Extract the (x, y) coordinate from the center of the cell holding the provided text.  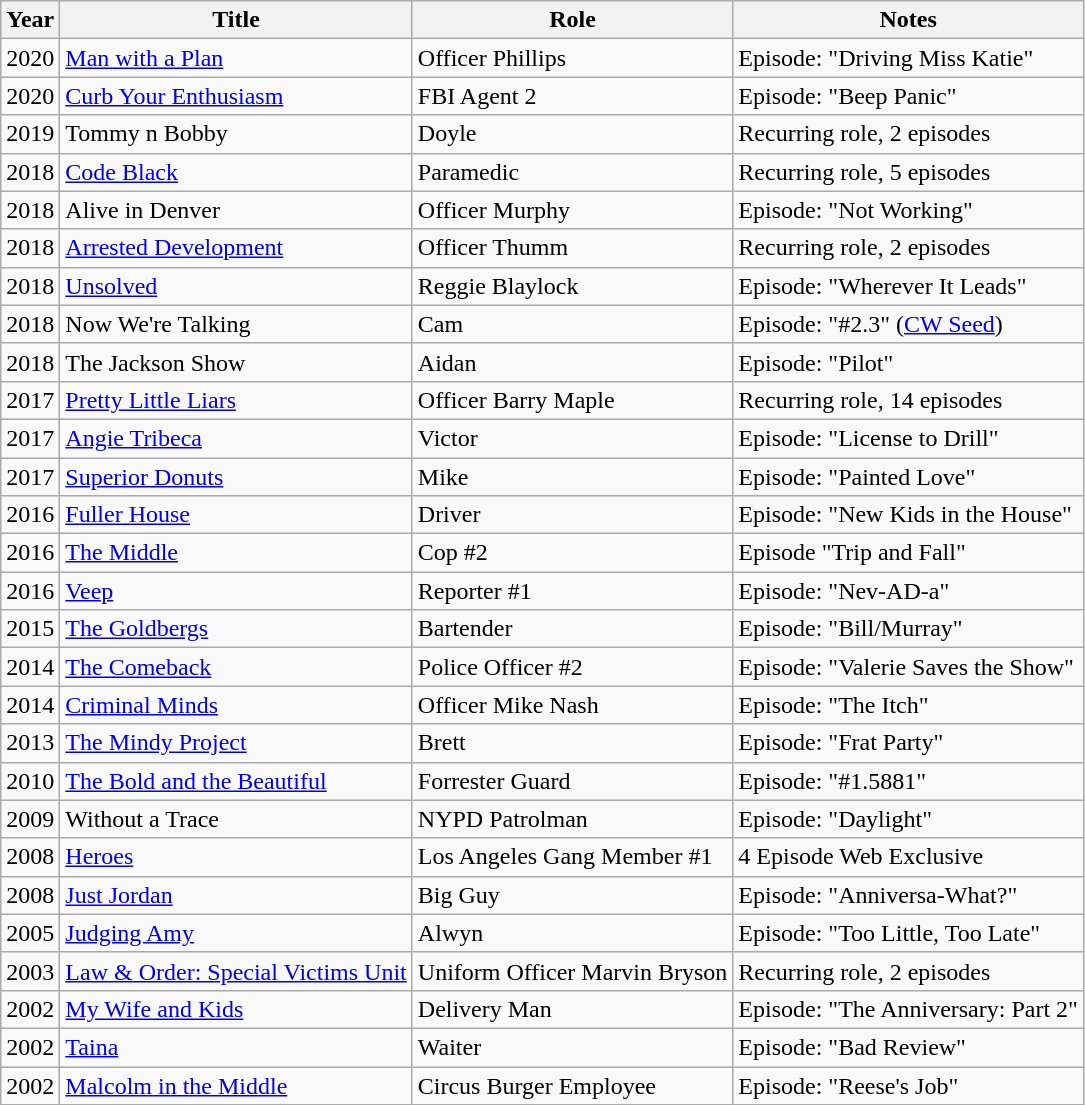
Episode: "Wherever It Leads" (908, 286)
Episode: "The Itch" (908, 705)
Episode: "Bad Review" (908, 1047)
2003 (30, 971)
2013 (30, 743)
Angie Tribeca (236, 438)
Criminal Minds (236, 705)
Episode: "Painted Love" (908, 477)
4 Episode Web Exclusive (908, 857)
The Goldbergs (236, 629)
Code Black (236, 172)
Episode "Trip and Fall" (908, 553)
Cam (572, 324)
Episode: "Not Working" (908, 210)
Unsolved (236, 286)
Episode: "Frat Party" (908, 743)
Uniform Officer Marvin Bryson (572, 971)
Delivery Man (572, 1009)
Episode: "Too Little, Too Late" (908, 933)
Episode: "New Kids in the House" (908, 515)
2005 (30, 933)
Heroes (236, 857)
Man with a Plan (236, 58)
My Wife and Kids (236, 1009)
Waiter (572, 1047)
The Jackson Show (236, 362)
Taina (236, 1047)
Aidan (572, 362)
Law & Order: Special Victims Unit (236, 971)
Brett (572, 743)
Bartender (572, 629)
Circus Burger Employee (572, 1085)
Malcolm in the Middle (236, 1085)
Tommy n Bobby (236, 134)
Without a Trace (236, 819)
Doyle (572, 134)
2019 (30, 134)
FBI Agent 2 (572, 96)
Officer Murphy (572, 210)
Officer Thumm (572, 248)
The Middle (236, 553)
Episode: "Nev-AD-a" (908, 591)
Episode: "The Anniversary: Part 2" (908, 1009)
Superior Donuts (236, 477)
Episode: "Valerie Saves the Show" (908, 667)
2015 (30, 629)
Forrester Guard (572, 781)
Police Officer #2 (572, 667)
Episode: "Daylight" (908, 819)
Episode: "Reese's Job" (908, 1085)
Recurring role, 5 episodes (908, 172)
Episode: "Bill/Murray" (908, 629)
Reggie Blaylock (572, 286)
The Comeback (236, 667)
2009 (30, 819)
Pretty Little Liars (236, 400)
Mike (572, 477)
Alive in Denver (236, 210)
Alwyn (572, 933)
Episode: "#2.3" (CW Seed) (908, 324)
Arrested Development (236, 248)
Now We're Talking (236, 324)
Judging Amy (236, 933)
Curb Your Enthusiasm (236, 96)
Cop #2 (572, 553)
Notes (908, 20)
Paramedic (572, 172)
Officer Barry Maple (572, 400)
Victor (572, 438)
Year (30, 20)
Driver (572, 515)
Role (572, 20)
NYPD Patrolman (572, 819)
Episode: "Anniversa-What?" (908, 895)
Big Guy (572, 895)
Title (236, 20)
Los Angeles Gang Member #1 (572, 857)
Officer Phillips (572, 58)
2010 (30, 781)
The Bold and the Beautiful (236, 781)
Recurring role, 14 episodes (908, 400)
Episode: "License to Drill" (908, 438)
Veep (236, 591)
Episode: "Driving Miss Katie" (908, 58)
Episode: "Beep Panic" (908, 96)
Fuller House (236, 515)
Reporter #1 (572, 591)
Episode: "Pilot" (908, 362)
The Mindy Project (236, 743)
Just Jordan (236, 895)
Officer Mike Nash (572, 705)
Episode: "#1.5881" (908, 781)
